Pinpoint the cell where the given text exists, returning its (X, Y) midpoint coordinate. 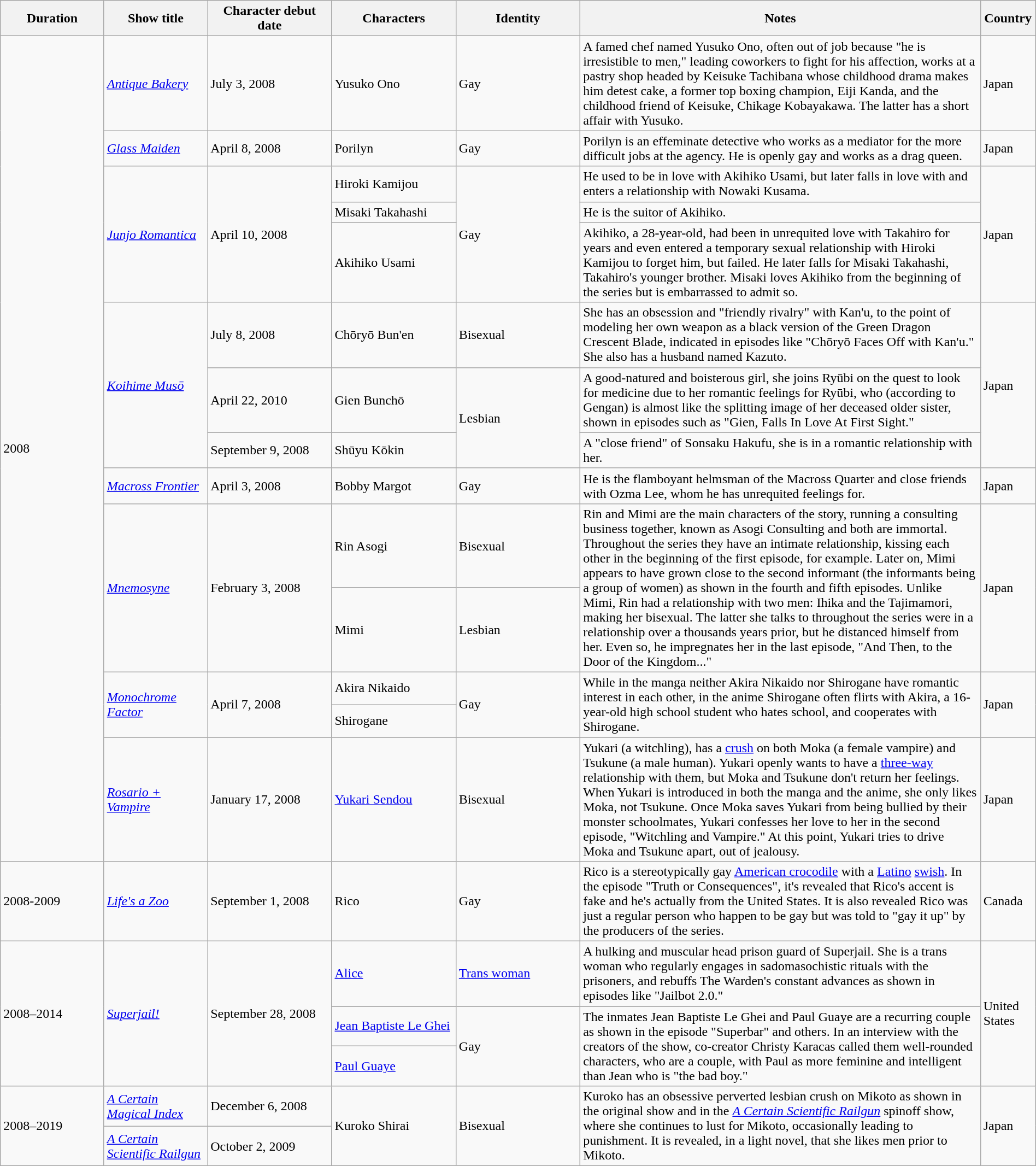
Trans woman (518, 974)
Gien Bunchō (393, 400)
September 1, 2008 (270, 901)
July 3, 2008 (270, 83)
Yukari Sendou (393, 799)
Akira Nikaido (393, 688)
2008–2019 (52, 1126)
April 7, 2008 (270, 704)
He is the suitor of Akihiko. (780, 212)
2008-2009 (52, 901)
Rosario + Vampire (155, 799)
Misaki Takahashi (393, 212)
Superjail! (155, 1013)
Monochrome Factor (155, 704)
April 10, 2008 (270, 234)
Mimi (393, 630)
Bobby Margot (393, 485)
Kuroko Shirai (393, 1126)
Macross Frontier (155, 485)
2008–2014 (52, 1013)
Antique Bakery (155, 83)
United States (1008, 1013)
April 8, 2008 (270, 149)
Characters (393, 19)
Mnemosyne (155, 588)
Notes (780, 19)
Identity (518, 19)
Character debut date (270, 19)
Show title (155, 19)
2008 (52, 449)
September 28, 2008 (270, 1013)
December 6, 2008 (270, 1106)
September 9, 2008 (270, 450)
He used to be in love with Akihiko Usami, but later falls in love with and enters a relationship with Nowaki Kusama. (780, 184)
Yusuko Ono (393, 83)
Porilyn (393, 149)
Koihime Musō (155, 385)
He is the flamboyant helmsman of the Macross Quarter and close friends with Ozma Lee, whom he has unrequited feelings for. (780, 485)
Country (1008, 19)
April 22, 2010 (270, 400)
A Certain Scientific Railgun (155, 1146)
Canada (1008, 901)
Duration (52, 19)
Rin Asogi (393, 546)
January 17, 2008 (270, 799)
Shūyu Kōkin (393, 450)
April 3, 2008 (270, 485)
Junjo Romantica (155, 234)
Akihiko Usami (393, 262)
October 2, 2009 (270, 1146)
A Certain Magical Index (155, 1106)
Alice (393, 974)
Shirogane (393, 721)
February 3, 2008 (270, 588)
Life's a Zoo (155, 901)
July 8, 2008 (270, 335)
Jean Baptiste Le Ghei (393, 1027)
A "close friend" of Sonsaku Hakufu, she is in a romantic relationship with her. (780, 450)
Glass Maiden (155, 149)
Porilyn is an effeminate detective who works as a mediator for the more difficult jobs at the agency. He is openly gay and works as a drag queen. (780, 149)
Hiroki Kamijou (393, 184)
Paul Guaye (393, 1066)
Chōryō Bun'en (393, 335)
Rico (393, 901)
